Capture the cell that displays the provided text and extract its [x, y] central coordinate. 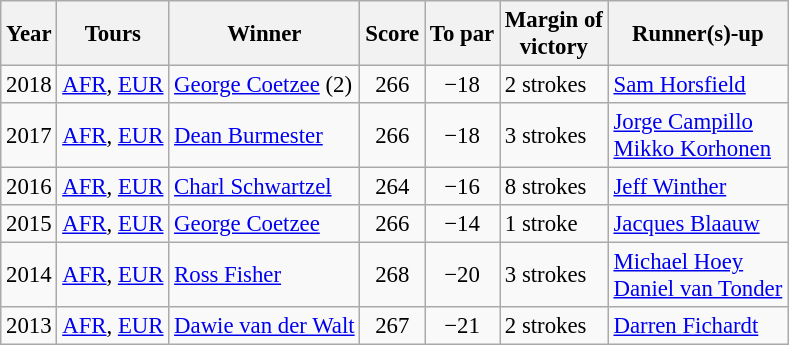
2 strokes [554, 85]
To par [462, 34]
Jorge Campillo Mikko Korhonen [698, 136]
Jacques Blaauw [698, 224]
2015 [29, 224]
Michael Hoey Daniel van Tonder [698, 276]
8 strokes [554, 187]
264 [392, 187]
2016 [29, 187]
Runner(s)-up [698, 34]
2014 [29, 276]
Winner [264, 34]
2018 [29, 85]
Year [29, 34]
Charl Schwartzel [264, 187]
Score [392, 34]
George Coetzee (2) [264, 85]
Tours [113, 34]
1 stroke [554, 224]
2017 [29, 136]
−16 [462, 187]
Sam Horsfield [698, 85]
Margin ofvictory [554, 34]
Jeff Winther [698, 187]
268 [392, 276]
−14 [462, 224]
−20 [462, 276]
Dean Burmester [264, 136]
Ross Fisher [264, 276]
George Coetzee [264, 224]
